Extract the (X, Y) coordinate from the center of the cell holding the provided text.  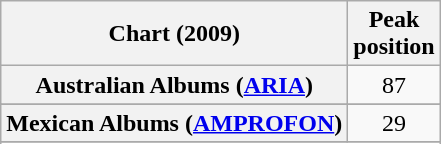
87 (394, 85)
Peakposition (394, 34)
29 (394, 123)
Mexican Albums (AMPROFON) (174, 123)
Chart (2009) (174, 34)
Australian Albums (ARIA) (174, 85)
